Pinpoint the cell where the given text exists, returning its (x, y) midpoint coordinate. 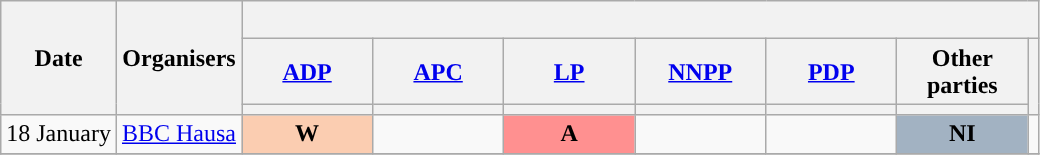
PDP (832, 72)
NI (962, 134)
Date (59, 58)
APC (438, 72)
A (570, 134)
LP (570, 72)
ADP (308, 72)
W (308, 134)
NNPP (700, 72)
Organisers (178, 58)
Other parties (962, 72)
BBC Hausa (178, 134)
18 January (59, 134)
